For the text-containing cell, return its midpoint in (X, Y) coordinate format. 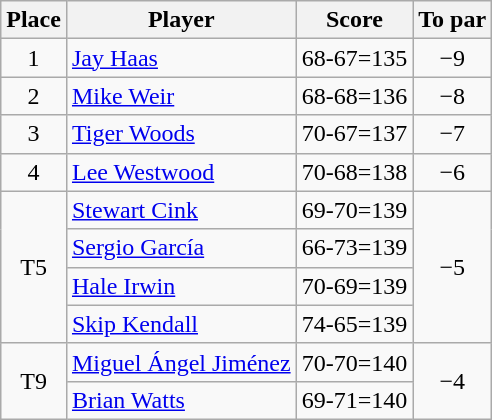
Skip Kendall (181, 324)
−9 (452, 58)
70-69=139 (354, 286)
Player (181, 20)
Stewart Cink (181, 210)
74-65=139 (354, 324)
−5 (452, 267)
69-71=140 (354, 400)
−4 (452, 381)
66-73=139 (354, 248)
Miguel Ángel Jiménez (181, 362)
Lee Westwood (181, 172)
3 (34, 134)
2 (34, 96)
Sergio García (181, 248)
68-68=136 (354, 96)
70-68=138 (354, 172)
To par (452, 20)
−8 (452, 96)
70-70=140 (354, 362)
Jay Haas (181, 58)
Hale Irwin (181, 286)
1 (34, 58)
68-67=135 (354, 58)
Place (34, 20)
T5 (34, 267)
−6 (452, 172)
4 (34, 172)
69-70=139 (354, 210)
Score (354, 20)
T9 (34, 381)
Mike Weir (181, 96)
Brian Watts (181, 400)
−7 (452, 134)
70-67=137 (354, 134)
Tiger Woods (181, 134)
